Detect which cell encompasses the target text, then output its (x, y) center coordinate. 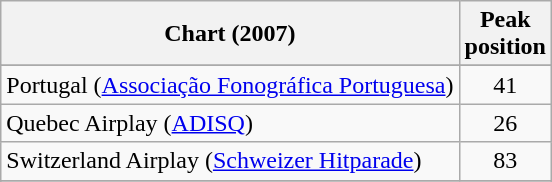
Peakposition (505, 34)
Switzerland Airplay (Schweizer Hitparade) (230, 161)
Quebec Airplay (ADISQ) (230, 123)
Portugal (Associação Fonográfica Portuguesa) (230, 85)
26 (505, 123)
41 (505, 85)
Chart (2007) (230, 34)
83 (505, 161)
